Capture the cell that displays the provided text and extract its [X, Y] central coordinate. 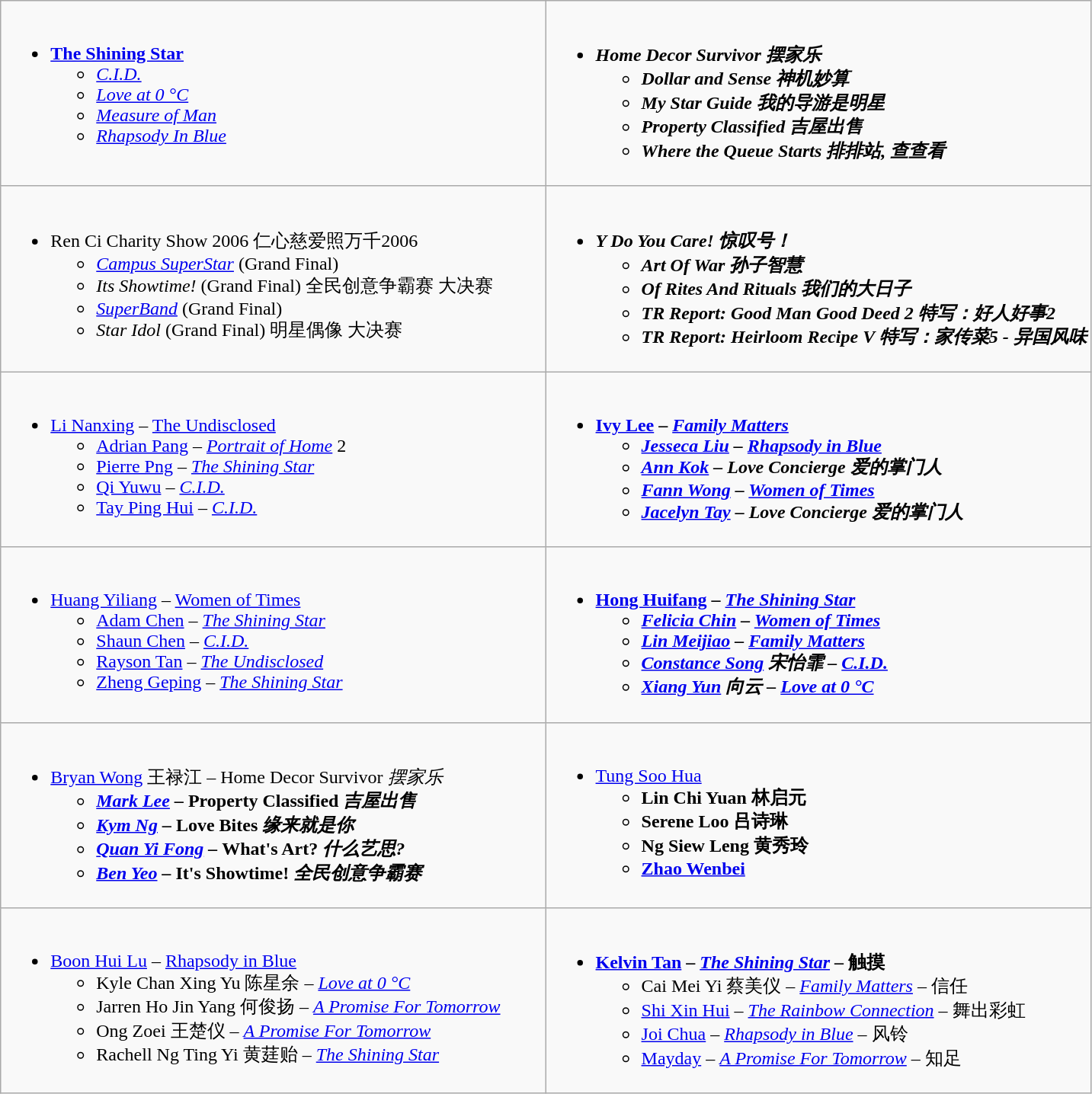
Tung Soo HuaLin Chi Yuan 林启元Serene Loo 吕诗琳Ng Siew Leng 黄秀玲Zhao Wenbei [818, 815]
Home Decor Survivor 摆家乐Dollar and Sense 神机妙算My Star Guide 我的导游是明星Property Classified 吉屋出售Where the Queue Starts 排排站, 查查看 [818, 94]
Huang Yiliang – Women of TimesAdam Chen – The Shining StarShaun Chen – C.I.D.Rayson Tan – The UndisclosedZheng Geping – The Shining Star [273, 635]
Li Nanxing – The UndisclosedAdrian Pang – Portrait of Home 2Pierre Png – The Shining StarQi Yuwu – C.I.D.Tay Ping Hui – C.I.D. [273, 459]
Ivy Lee – Family MattersJesseca Liu – Rhapsody in BlueAnn Kok – Love Concierge 爱的掌门人Fann Wong – Women of TimesJacelyn Tay – Love Concierge 爱的掌门人 [818, 459]
Y Do You Care! 惊叹号！Art Of War 孙子智慧Of Rites And Rituals 我们的大日子TR Report: Good Man Good Deed 2 特写：好人好事2TR Report: Heirloom Recipe V 特写：家传菜5 - 异国风味 [818, 279]
Hong Huifang – The Shining StarFelicia Chin – Women of TimesLin Meijiao – Family MattersConstance Song 宋怡霏 – C.I.D.Xiang Yun 向云 – Love at 0 °C [818, 635]
The Shining StarC.I.D.Love at 0 °CMeasure of ManRhapsody In Blue [273, 94]
